Return (x, y) of the center of cell containing provided text 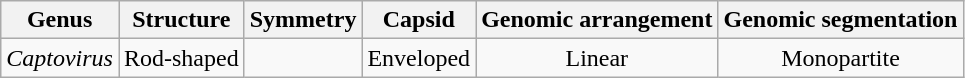
Rod-shaped (181, 58)
Genus (60, 20)
Captovirus (60, 58)
Monopartite (840, 58)
Linear (597, 58)
Genomic segmentation (840, 20)
Genomic arrangement (597, 20)
Symmetry (303, 20)
Enveloped (419, 58)
Structure (181, 20)
Capsid (419, 20)
